Locate the cell with the specified text and output its [X, Y] center coordinate. 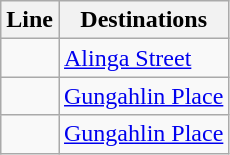
Alinga Street [143, 58]
Destinations [143, 20]
Line [30, 20]
